Determine the (x, y) coordinate at the center of the cell enclosing the given text.  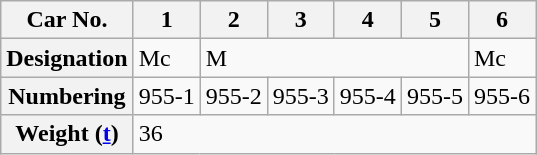
1 (166, 20)
Car No. (67, 20)
955-4 (368, 96)
M (334, 58)
955-6 (502, 96)
4 (368, 20)
3 (300, 20)
955-5 (434, 96)
Designation (67, 58)
955-1 (166, 96)
6 (502, 20)
955-3 (300, 96)
Numbering (67, 96)
5 (434, 20)
2 (234, 20)
Weight (t) (67, 134)
36 (334, 134)
955-2 (234, 96)
